From the cell containing the given text, extract its center point as [X, Y] coordinate. 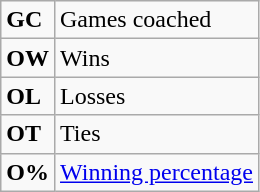
GC [28, 20]
Ties [156, 134]
OL [28, 96]
Games coached [156, 20]
Winning percentage [156, 172]
OW [28, 58]
Losses [156, 96]
Wins [156, 58]
OT [28, 134]
O% [28, 172]
